Provide the [X, Y] coordinate of the cell's center where the given text is located.  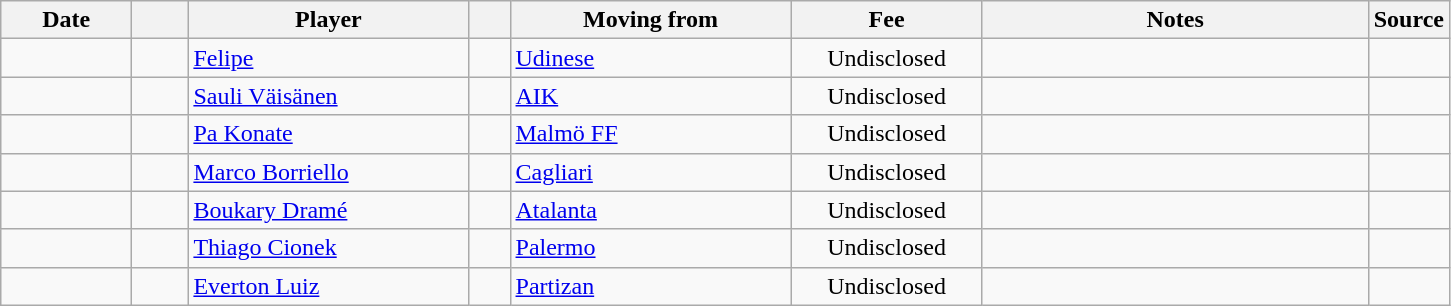
Cagliari [650, 172]
Player [328, 20]
Atalanta [650, 210]
Boukary Dramé [328, 210]
AIK [650, 96]
Moving from [650, 20]
Partizan [650, 286]
Source [1408, 20]
Malmö FF [650, 134]
Pa Konate [328, 134]
Fee [886, 20]
Everton Luiz [328, 286]
Udinese [650, 58]
Notes [1175, 20]
Date [66, 20]
Felipe [328, 58]
Thiago Cionek [328, 248]
Palermo [650, 248]
Sauli Väisänen [328, 96]
Marco Borriello [328, 172]
